Determine the (X, Y) coordinate at the center of the cell enclosing the given text.  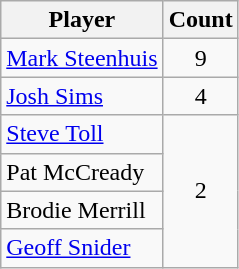
2 (200, 191)
Player (82, 20)
Mark Steenhuis (82, 58)
4 (200, 96)
Josh Sims (82, 96)
Pat McCready (82, 172)
Steve Toll (82, 134)
Geoff Snider (82, 248)
Brodie Merrill (82, 210)
9 (200, 58)
Count (200, 20)
